Extract the [x, y] coordinate from the center of the cell holding the provided text.  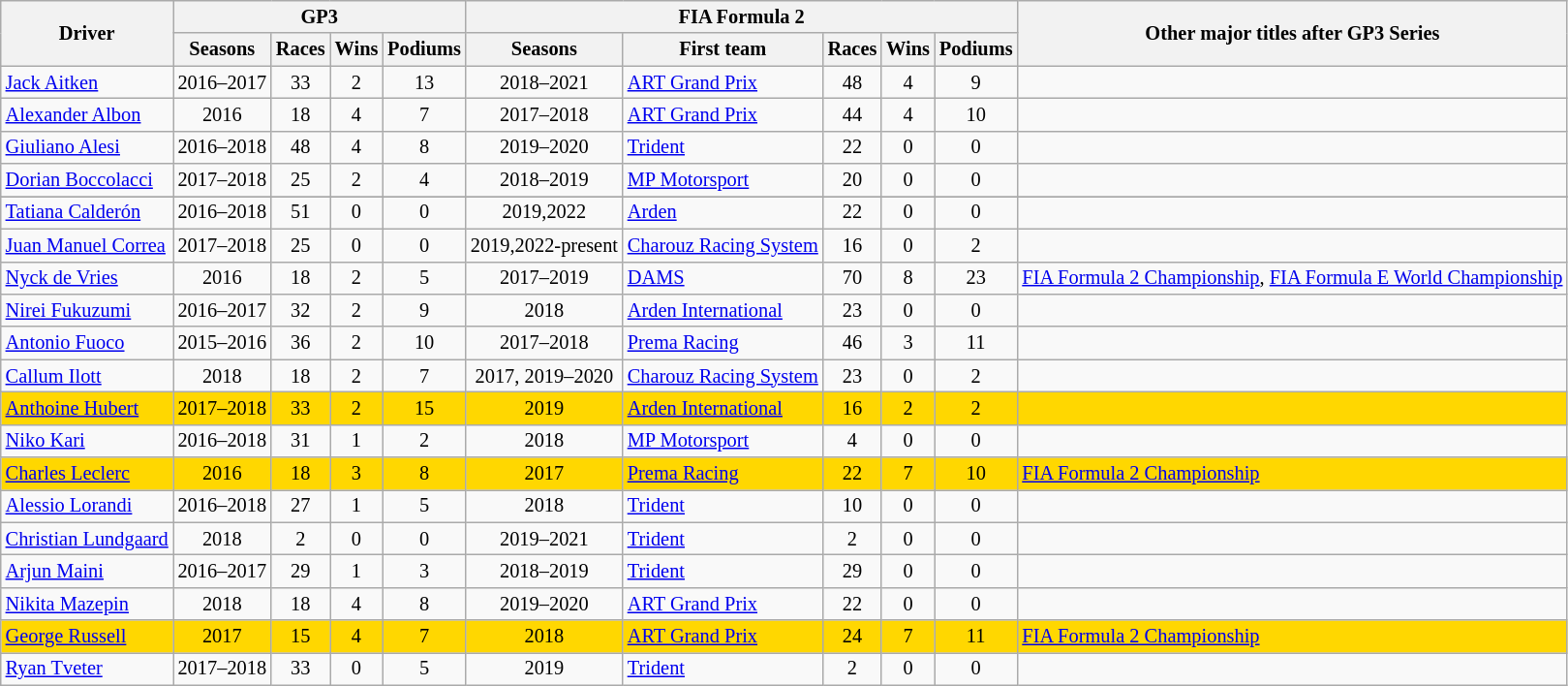
Driver [87, 33]
FIA Formula 2 [742, 16]
FIA Formula 2 Championship, FIA Formula E World Championship [1292, 278]
27 [300, 506]
George Russell [87, 637]
Alexander Albon [87, 114]
Juan Manuel Correa [87, 245]
2017, 2019–2020 [544, 376]
Arden [723, 212]
2017–2019 [544, 278]
Giuliano Alesi [87, 147]
DAMS [723, 278]
44 [852, 114]
20 [852, 180]
13 [424, 82]
GP3 [320, 16]
2018–2021 [544, 82]
Tatiana Calderón [87, 212]
Jack Aitken [87, 82]
32 [300, 310]
Nyck de Vries [87, 278]
Nikita Mazepin [87, 604]
24 [852, 637]
51 [300, 212]
Antonio Fuoco [87, 343]
Ryan Tveter [87, 669]
Arjun Maini [87, 571]
2019,2022 [544, 212]
Dorian Boccolacci [87, 180]
2019–2021 [544, 539]
2015–2016 [223, 343]
Other major titles after GP3 Series [1292, 33]
Charles Leclerc [87, 474]
Nirei Fukuzumi [87, 310]
2019,2022-present [544, 245]
Alessio Lorandi [87, 506]
Niko Kari [87, 441]
Christian Lundgaard [87, 539]
70 [852, 278]
First team [723, 49]
36 [300, 343]
31 [300, 441]
46 [852, 343]
Callum Ilott [87, 376]
Anthoine Hubert [87, 408]
